Output the [x, y] coordinate of the center of the cell containing the given text.  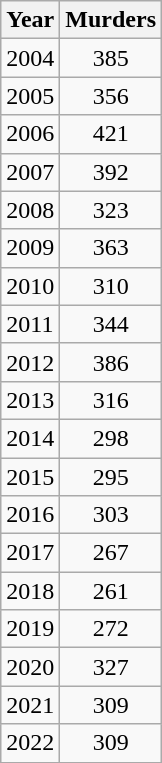
385 [111, 58]
2012 [30, 362]
421 [111, 134]
2017 [30, 553]
298 [111, 438]
2004 [30, 58]
267 [111, 553]
356 [111, 96]
2005 [30, 96]
2008 [30, 210]
2009 [30, 248]
2014 [30, 438]
2018 [30, 591]
323 [111, 210]
261 [111, 591]
2011 [30, 324]
2016 [30, 515]
310 [111, 286]
Year [30, 20]
2013 [30, 400]
344 [111, 324]
2015 [30, 477]
2006 [30, 134]
363 [111, 248]
2022 [30, 743]
295 [111, 477]
272 [111, 629]
303 [111, 515]
327 [111, 667]
Murders [111, 20]
316 [111, 400]
2020 [30, 667]
2019 [30, 629]
2010 [30, 286]
392 [111, 172]
2021 [30, 705]
2007 [30, 172]
386 [111, 362]
